Identify which cell holds the provided text, then report its (x, y) central coordinate. 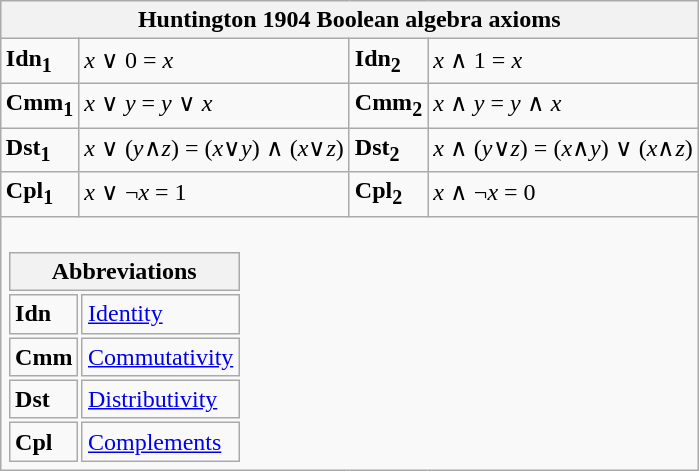
Abbreviations Idn Identity Cmm Commutativity Dst Distributivity Cpl Complements (349, 343)
Cpl2 (388, 194)
x ∧ ¬x = 0 (564, 194)
Cmm (44, 357)
Dst (44, 399)
Cpl (44, 442)
Cmm1 (39, 105)
Commutativity (161, 357)
x ∨ (y∧z) = (x∨y) ∧ (x∨z) (214, 150)
Dst2 (388, 150)
x ∨ ¬x = 1 (214, 194)
Cpl1 (39, 194)
Complements (161, 442)
x ∧ (y∨z) = (x∧y) ∨ (x∧z) (564, 150)
Huntington 1904 Boolean algebra axioms (349, 20)
x ∧ y = y ∧ x (564, 105)
x ∨ y = y ∨ x (214, 105)
Idn (44, 314)
Dst1 (39, 150)
Idn2 (388, 61)
Idn1 (39, 61)
x ∧ 1 = x (564, 61)
Identity (161, 314)
Distributivity (161, 399)
Abbreviations (124, 272)
Cmm2 (388, 105)
x ∨ 0 = x (214, 61)
